Provide the (x, y) coordinate of the cell's center where the given text is located.  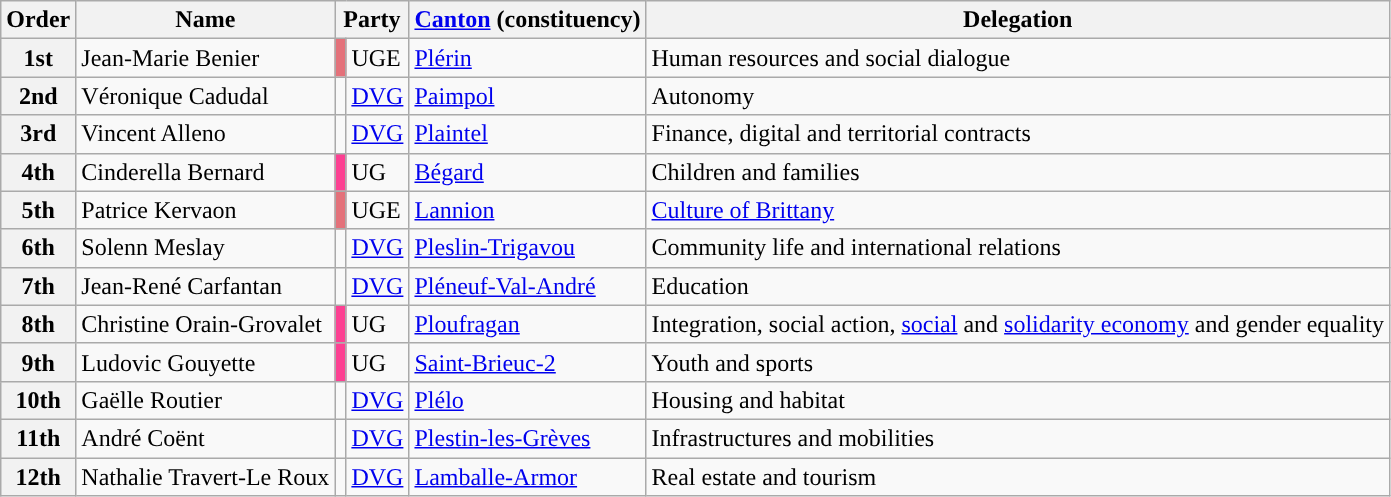
Housing and habitat (1018, 400)
Education (1018, 286)
Party (372, 20)
11th (38, 438)
Paimpol (528, 96)
6th (38, 248)
9th (38, 362)
Gaëlle Routier (206, 400)
Nathalie Travert-Le Roux (206, 477)
Saint-Brieuc-2 (528, 362)
Delegation (1018, 20)
Bégard (528, 172)
Christine Orain-Grovalet (206, 324)
Véronique Cadudal (206, 96)
5th (38, 210)
Plélo (528, 400)
Ploufragan (528, 324)
7th (38, 286)
Name (206, 20)
Infrastructures and mobilities (1018, 438)
12th (38, 477)
Pléneuf-Val-André (528, 286)
Real estate and tourism (1018, 477)
Lannion (528, 210)
André Coënt (206, 438)
Patrice Kervaon (206, 210)
Community life and international relations (1018, 248)
Vincent Alleno (206, 134)
10th (38, 400)
Plérin (528, 58)
Finance, digital and territorial contracts (1018, 134)
Jean-René Carfantan (206, 286)
Pleslin-Trigavou (528, 248)
Plaintel (528, 134)
Youth and sports (1018, 362)
3rd (38, 134)
Ludovic Gouyette (206, 362)
Culture of Brittany (1018, 210)
4th (38, 172)
Plestin-les-Grèves (528, 438)
Integration, social action, social and solidarity economy and gender equality (1018, 324)
Children and families (1018, 172)
Cinderella Bernard (206, 172)
8th (38, 324)
1st (38, 58)
Autonomy (1018, 96)
Order (38, 20)
Jean-Marie Benier (206, 58)
Lamballe-Armor (528, 477)
2nd (38, 96)
Canton (constituency) (528, 20)
Solenn Meslay (206, 248)
Human resources and social dialogue (1018, 58)
